Scan for the cell matching the given text and deliver its [X, Y] coordinate at center. 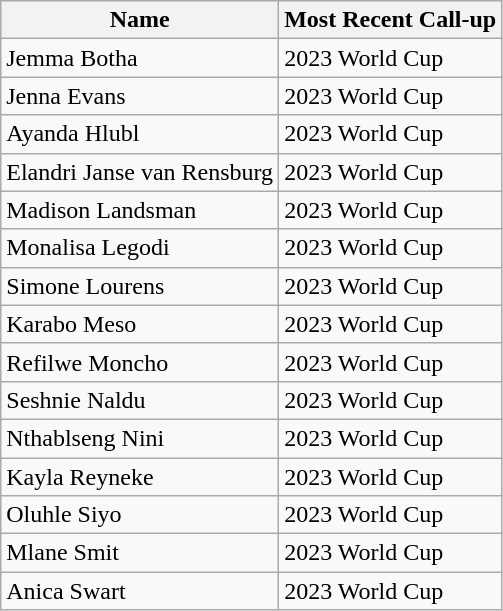
Refilwe Moncho [140, 362]
Simone Lourens [140, 286]
Mlane Smit [140, 553]
Name [140, 20]
Jenna Evans [140, 96]
Oluhle Siyo [140, 515]
Anica Swart [140, 591]
Seshnie Naldu [140, 400]
Kayla Reyneke [140, 477]
Madison Landsman [140, 210]
Elandri Janse van Rensburg [140, 172]
Karabo Meso [140, 324]
Ayanda Hlubl [140, 134]
Jemma Botha [140, 58]
Most Recent Call-up [390, 20]
Nthablseng Nini [140, 438]
Monalisa Legodi [140, 248]
